Determine the (X, Y) coordinate at the center of the cell enclosing the given text.  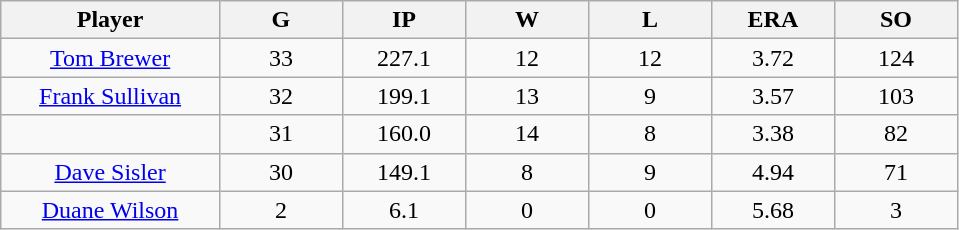
5.68 (772, 210)
Player (110, 20)
3.57 (772, 96)
149.1 (404, 172)
71 (896, 172)
124 (896, 58)
W (526, 20)
SO (896, 20)
Frank Sullivan (110, 96)
Duane Wilson (110, 210)
3.72 (772, 58)
160.0 (404, 134)
G (280, 20)
ERA (772, 20)
Dave Sisler (110, 172)
227.1 (404, 58)
30 (280, 172)
14 (526, 134)
3.38 (772, 134)
82 (896, 134)
103 (896, 96)
13 (526, 96)
L (650, 20)
IP (404, 20)
199.1 (404, 96)
Tom Brewer (110, 58)
4.94 (772, 172)
31 (280, 134)
2 (280, 210)
3 (896, 210)
33 (280, 58)
32 (280, 96)
6.1 (404, 210)
